Determine the [x, y] coordinate at the center of the cell enclosing the given text.  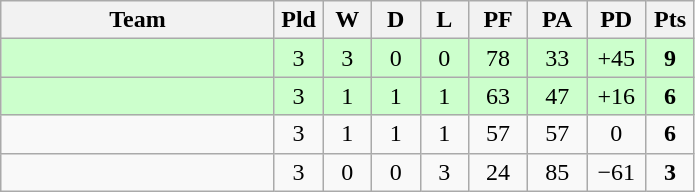
−61 [616, 172]
33 [558, 58]
+45 [616, 58]
24 [498, 172]
L [444, 20]
Team [138, 20]
Pts [670, 20]
PD [616, 20]
78 [498, 58]
Pld [298, 20]
63 [498, 96]
85 [558, 172]
9 [670, 58]
W [348, 20]
PA [558, 20]
47 [558, 96]
+16 [616, 96]
PF [498, 20]
D [396, 20]
